Pinpoint the cell where the given text exists, returning its [x, y] midpoint coordinate. 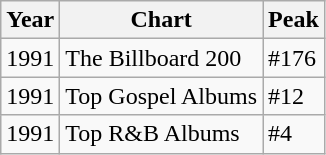
Top R&B Albums [162, 134]
#176 [294, 58]
Chart [162, 20]
Top Gospel Albums [162, 96]
Peak [294, 20]
The Billboard 200 [162, 58]
#4 [294, 134]
#12 [294, 96]
Year [30, 20]
